Find where the given text appears and provide that cell's center as (x, y) coordinate. 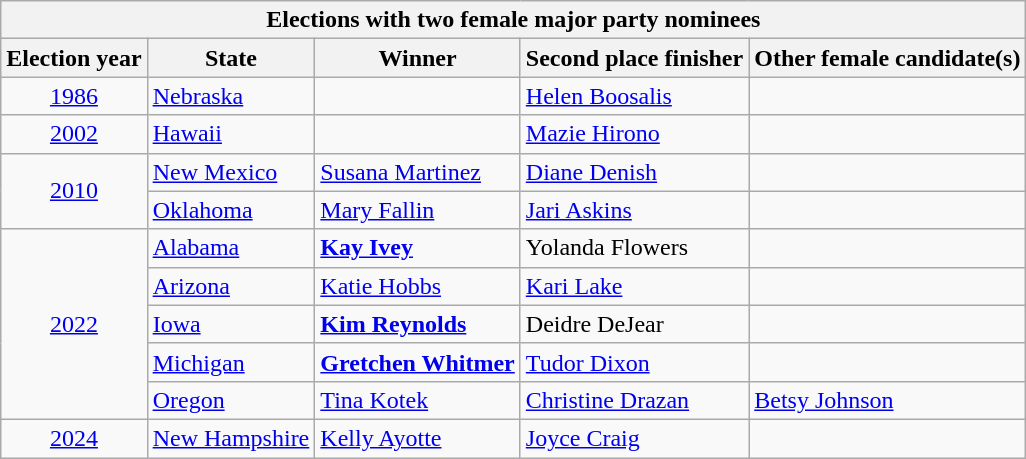
New Mexico (231, 172)
Kim Reynolds (418, 324)
New Hampshire (231, 438)
Diane Denish (634, 172)
State (231, 58)
Kay Ivey (418, 248)
Kari Lake (634, 286)
Susana Martinez (418, 172)
Hawaii (231, 134)
Other female candidate(s) (888, 58)
Katie Hobbs (418, 286)
Arizona (231, 286)
Christine Drazan (634, 400)
Oregon (231, 400)
1986 (74, 96)
Kelly Ayotte (418, 438)
Joyce Craig (634, 438)
Tina Kotek (418, 400)
2002 (74, 134)
Second place finisher (634, 58)
Mazie Hirono (634, 134)
Deidre DeJear (634, 324)
Betsy Johnson (888, 400)
2022 (74, 324)
Helen Boosalis (634, 96)
2024 (74, 438)
Yolanda Flowers (634, 248)
Michigan (231, 362)
Gretchen Whitmer (418, 362)
Tudor Dixon (634, 362)
Mary Fallin (418, 210)
Winner (418, 58)
2010 (74, 191)
Nebraska (231, 96)
Alabama (231, 248)
Elections with two female major party nominees (514, 20)
Oklahoma (231, 210)
Iowa (231, 324)
Jari Askins (634, 210)
Election year (74, 58)
